For the text-containing cell, return its midpoint in (X, Y) coordinate format. 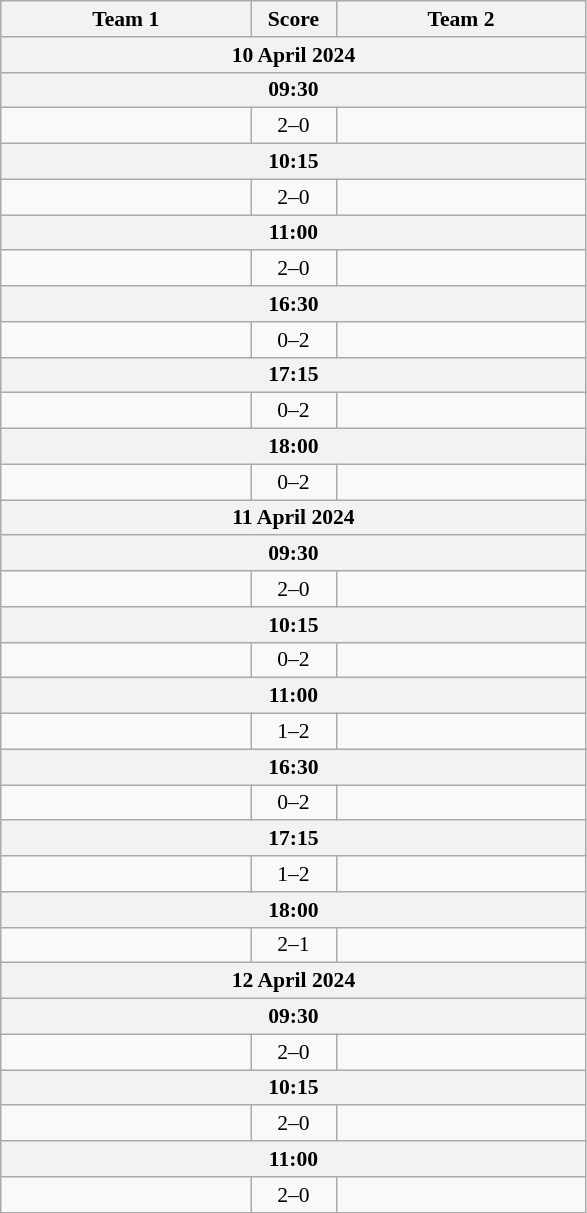
Score (294, 19)
10 April 2024 (294, 55)
Team 2 (461, 19)
11 April 2024 (294, 518)
12 April 2024 (294, 981)
Team 1 (126, 19)
2–1 (294, 945)
